Return [x, y] of the center of cell containing provided text 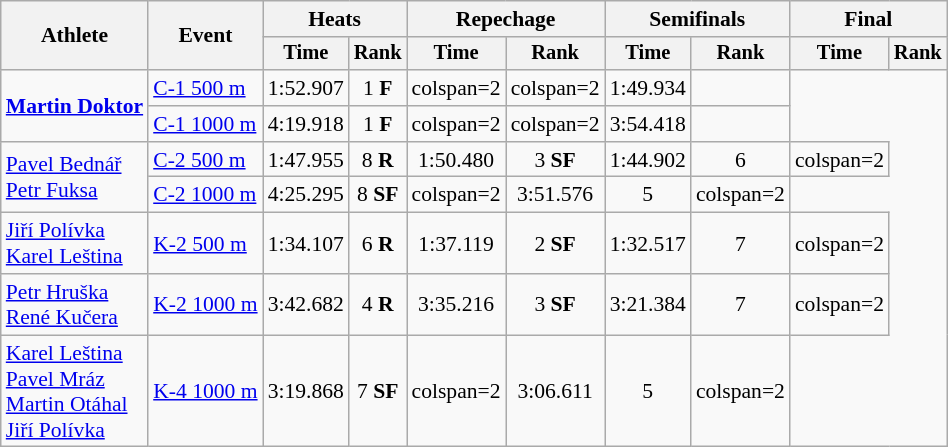
Jiří PolívkaKarel Leština [74, 244]
1:50.480 [456, 160]
Semifinals [698, 19]
1:37.119 [456, 244]
4:19.918 [306, 124]
3:21.384 [648, 304]
K-2 1000 m [205, 304]
3:42.682 [306, 304]
Karel LeštinaPavel MrázMartin OtáhalJiří Polívka [74, 391]
1:47.955 [306, 160]
K-2 500 m [205, 244]
C-1 500 m [205, 88]
Pavel BednářPetr Fuksa [74, 178]
C-2 1000 m [205, 195]
2 SF [556, 244]
Final [868, 19]
6 [740, 160]
3:19.868 [306, 391]
1:44.902 [648, 160]
Heats [335, 19]
Repechage [506, 19]
3:35.216 [456, 304]
3:51.576 [556, 195]
1:32.517 [648, 244]
Petr HruškaRené Kučera [74, 304]
Athlete [74, 36]
C-1 1000 m [205, 124]
Event [205, 36]
3:06.611 [556, 391]
7 SF [378, 391]
Martin Doktor [74, 106]
8 R [378, 160]
6 R [378, 244]
C-2 500 m [205, 160]
4:25.295 [306, 195]
1:34.107 [306, 244]
8 SF [378, 195]
1:52.907 [306, 88]
1:49.934 [648, 88]
4 R [378, 304]
K-4 1000 m [205, 391]
3:54.418 [648, 124]
